Return the [x, y] coordinate for the center point of the cell that contains the specified text.  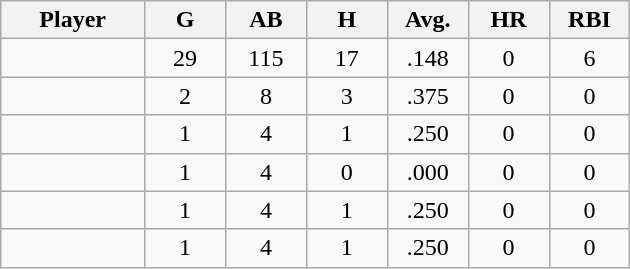
.000 [428, 172]
8 [266, 96]
HR [508, 20]
G [186, 20]
2 [186, 96]
.148 [428, 58]
6 [590, 58]
Player [73, 20]
.375 [428, 96]
RBI [590, 20]
Avg. [428, 20]
29 [186, 58]
H [346, 20]
AB [266, 20]
115 [266, 58]
3 [346, 96]
17 [346, 58]
